Scan for the cell matching the given text and deliver its (x, y) coordinate at center. 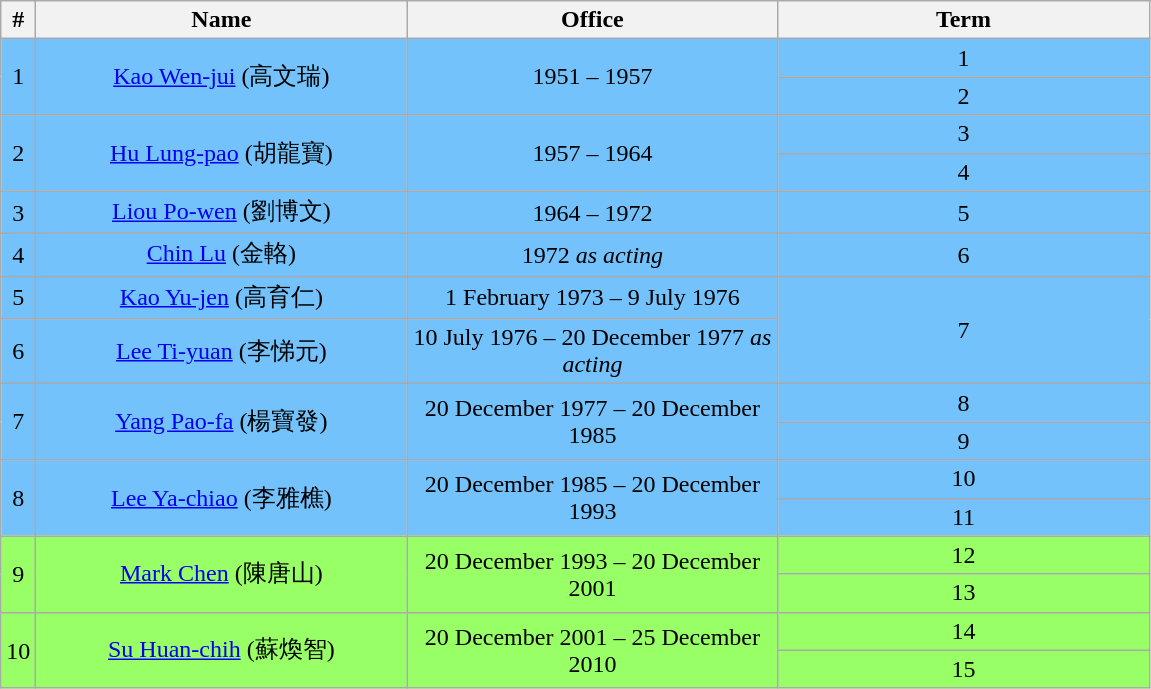
Su Huan-chih (蘇煥智) (222, 650)
1951 – 1957 (592, 77)
Mark Chen (陳唐山) (222, 574)
1964 – 1972 (592, 212)
15 (964, 669)
10 July 1976 – 20 December 1977 as acting (592, 352)
Office (592, 20)
Yang Pao-fa (楊寶發) (222, 422)
Term (964, 20)
11 (964, 517)
Kao Yu-jen (高育仁) (222, 298)
20 December 1985 – 20 December 1993 (592, 498)
Hu Lung-pao (胡龍寶) (222, 153)
20 December 1977 – 20 December 1985 (592, 422)
Lee Ya-chiao (李雅樵) (222, 498)
Liou Po-wen (劉博文) (222, 212)
1 February 1973 – 9 July 1976 (592, 298)
Chin Lu (金輅) (222, 256)
Name (222, 20)
20 December 1993 – 20 December 2001 (592, 574)
12 (964, 555)
# (18, 20)
1957 – 1964 (592, 153)
1972 as acting (592, 256)
Lee Ti-yuan (李悌元) (222, 352)
14 (964, 631)
13 (964, 593)
Kao Wen-jui (高文瑞) (222, 77)
20 December 2001 – 25 December 2010 (592, 650)
